For the text-containing cell, return its midpoint in [X, Y] coordinate format. 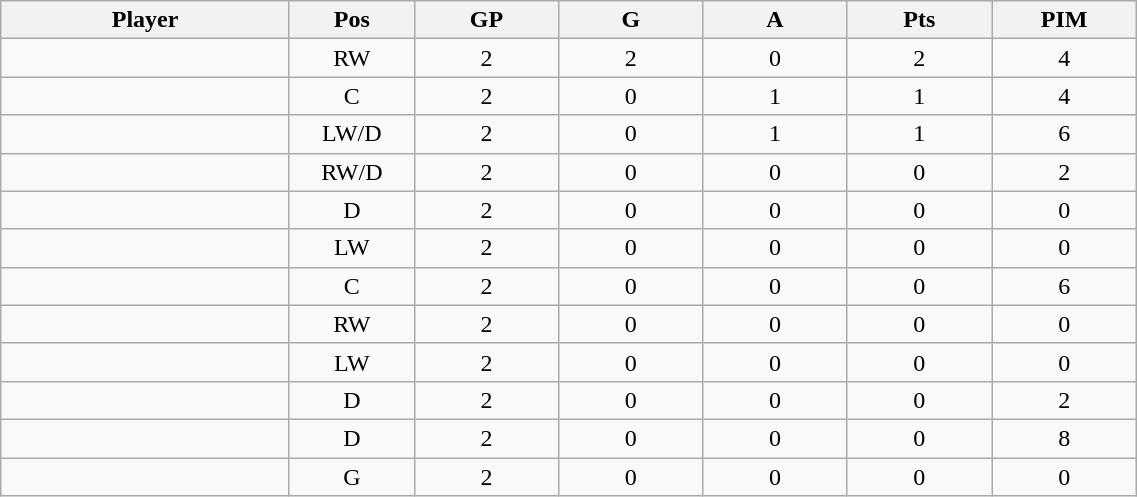
A [775, 20]
GP [486, 20]
PIM [1064, 20]
Pos [352, 20]
RW/D [352, 172]
Pts [919, 20]
Player [146, 20]
LW/D [352, 134]
8 [1064, 438]
